Pinpoint the cell where the given text exists, returning its [X, Y] midpoint coordinate. 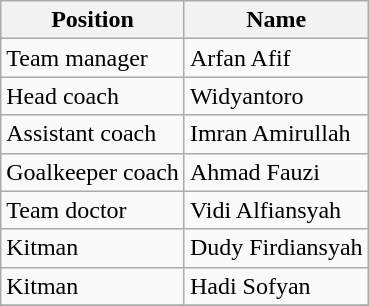
Team manager [93, 58]
Assistant coach [93, 134]
Imran Amirullah [276, 134]
Widyantoro [276, 96]
Goalkeeper coach [93, 172]
Dudy Firdiansyah [276, 248]
Arfan Afif [276, 58]
Ahmad Fauzi [276, 172]
Team doctor [93, 210]
Vidi Alfiansyah [276, 210]
Position [93, 20]
Head coach [93, 96]
Hadi Sofyan [276, 286]
Name [276, 20]
